Identify which cell holds the provided text, then report its (X, Y) central coordinate. 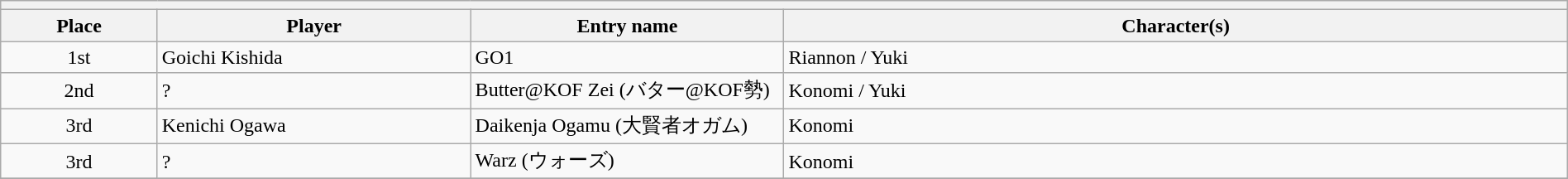
Place (79, 26)
Goichi Kishida (314, 57)
1st (79, 57)
Entry name (627, 26)
Character(s) (1176, 26)
Kenichi Ogawa (314, 126)
Daikenja Ogamu (大賢者オガム) (627, 126)
Player (314, 26)
Riannon / Yuki (1176, 57)
Konomi / Yuki (1176, 91)
2nd (79, 91)
GO1 (627, 57)
Butter@KOF Zei (バター@KOF勢) (627, 91)
Warz (ウォーズ) (627, 161)
